Output the [X, Y] coordinate of the center of the cell containing the given text.  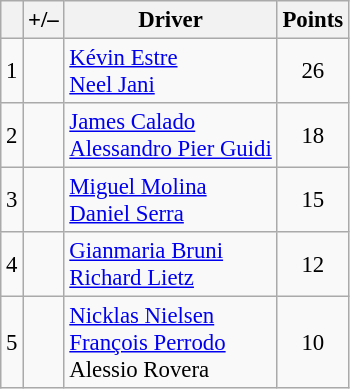
+/– [44, 20]
Miguel Molina Daniel Serra [170, 200]
4 [12, 264]
Driver [170, 20]
Kévin Estre Neel Jani [170, 72]
5 [12, 343]
Gianmaria Bruni Richard Lietz [170, 264]
3 [12, 200]
18 [312, 136]
James Calado Alessandro Pier Guidi [170, 136]
15 [312, 200]
1 [12, 72]
12 [312, 264]
26 [312, 72]
2 [12, 136]
Nicklas Nielsen François Perrodo Alessio Rovera [170, 343]
10 [312, 343]
Points [312, 20]
